Extract the [x, y] coordinate from the center of the cell holding the provided text.  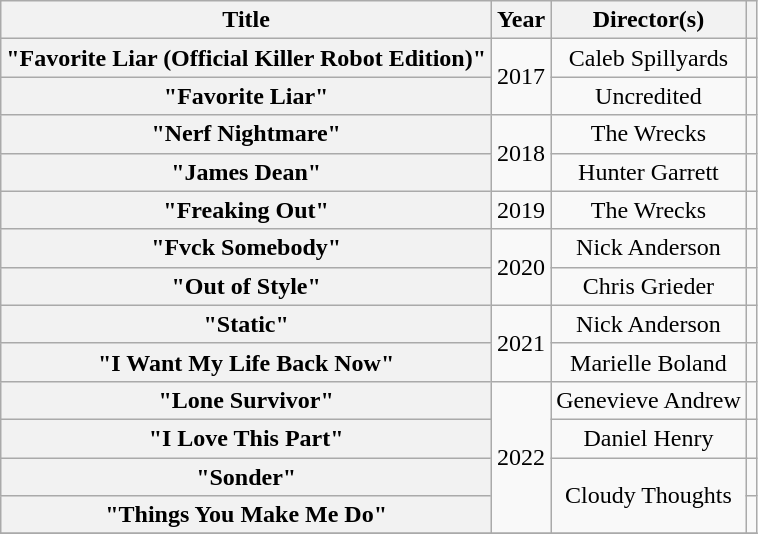
Caleb Spillyards [649, 58]
2022 [522, 457]
Genevieve Andrew [649, 400]
2021 [522, 343]
Director(s) [649, 20]
"Out of Style" [246, 286]
Hunter Garrett [649, 172]
"Freaking Out" [246, 210]
2018 [522, 153]
2019 [522, 210]
"Favorite Liar (Official Killer Robot Edition)" [246, 58]
2017 [522, 77]
Title [246, 20]
"I Want My Life Back Now" [246, 362]
"James Dean" [246, 172]
"Static" [246, 324]
Year [522, 20]
Daniel Henry [649, 438]
"Fvck Somebody" [246, 248]
"Favorite Liar" [246, 96]
Cloudy Thoughts [649, 496]
"I Love This Part" [246, 438]
"Lone Survivor" [246, 400]
Uncredited [649, 96]
"Sonder" [246, 477]
"Things You Make Me Do" [246, 515]
2020 [522, 267]
"Nerf Nightmare" [246, 134]
Chris Grieder [649, 286]
Marielle Boland [649, 362]
